Locate the cell with the specified text and output its (x, y) center coordinate. 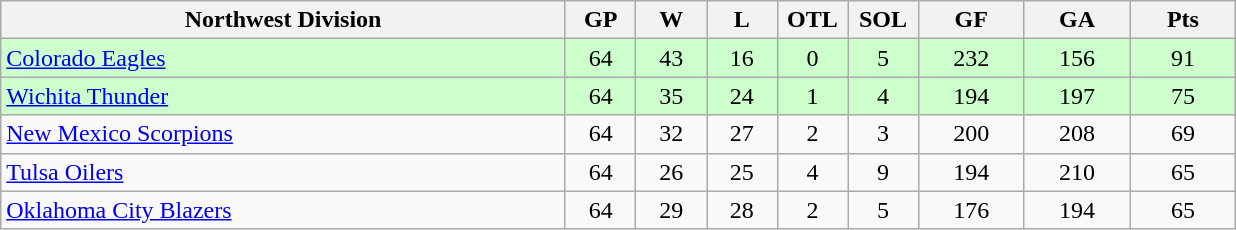
OTL (812, 20)
New Mexico Scorpions (284, 134)
Pts (1183, 20)
69 (1183, 134)
25 (742, 172)
26 (672, 172)
GA (1077, 20)
200 (971, 134)
210 (1077, 172)
75 (1183, 96)
232 (971, 58)
29 (672, 210)
35 (672, 96)
Colorado Eagles (284, 58)
24 (742, 96)
176 (971, 210)
32 (672, 134)
9 (884, 172)
1 (812, 96)
27 (742, 134)
Wichita Thunder (284, 96)
Tulsa Oilers (284, 172)
91 (1183, 58)
SOL (884, 20)
3 (884, 134)
L (742, 20)
208 (1077, 134)
GF (971, 20)
28 (742, 210)
197 (1077, 96)
16 (742, 58)
GP (600, 20)
43 (672, 58)
Northwest Division (284, 20)
W (672, 20)
156 (1077, 58)
Oklahoma City Blazers (284, 210)
0 (812, 58)
